Scan for the cell matching the given text and deliver its (x, y) coordinate at center. 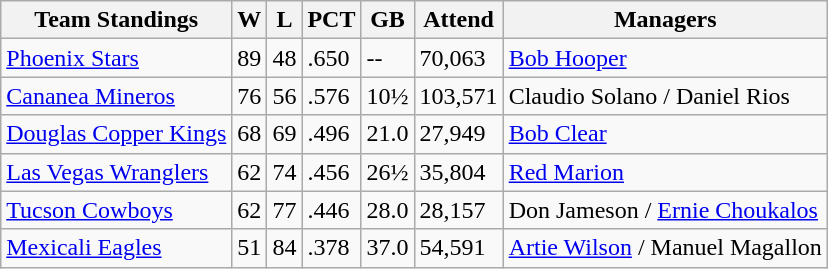
.456 (332, 172)
28,157 (458, 210)
54,591 (458, 248)
68 (250, 134)
Douglas Copper Kings (116, 134)
Las Vegas Wranglers (116, 172)
69 (284, 134)
PCT (332, 20)
Claudio Solano / Daniel Rios (665, 96)
76 (250, 96)
77 (284, 210)
.650 (332, 58)
103,571 (458, 96)
GB (388, 20)
Red Marion (665, 172)
35,804 (458, 172)
Team Standings (116, 20)
Cananea Mineros (116, 96)
26½ (388, 172)
10½ (388, 96)
.446 (332, 210)
-- (388, 58)
L (284, 20)
84 (284, 248)
Don Jameson / Ernie Choukalos (665, 210)
.378 (332, 248)
Tucson Cowboys (116, 210)
.576 (332, 96)
Bob Clear (665, 134)
89 (250, 58)
74 (284, 172)
Phoenix Stars (116, 58)
37.0 (388, 248)
Artie Wilson / Manuel Magallon (665, 248)
Bob Hooper (665, 58)
Managers (665, 20)
56 (284, 96)
21.0 (388, 134)
70,063 (458, 58)
W (250, 20)
48 (284, 58)
51 (250, 248)
28.0 (388, 210)
27,949 (458, 134)
Mexicali Eagles (116, 248)
.496 (332, 134)
Attend (458, 20)
